Detect which cell encompasses the target text, then output its [x, y] center coordinate. 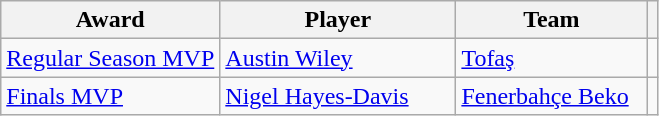
Player [338, 20]
Award [110, 20]
Nigel Hayes-Davis [338, 96]
Team [552, 20]
Austin Wiley [338, 58]
Fenerbahçe Beko [552, 96]
Finals MVP [110, 96]
Regular Season MVP [110, 58]
Tofaş [552, 58]
